Scan for the cell matching the given text and deliver its (x, y) coordinate at center. 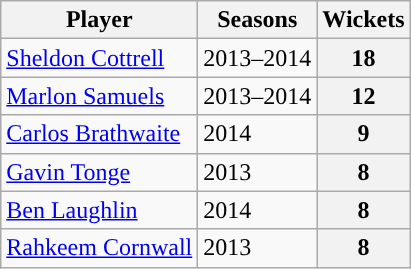
12 (364, 96)
Sheldon Cottrell (100, 58)
Marlon Samuels (100, 96)
Rahkeem Cornwall (100, 248)
18 (364, 58)
9 (364, 134)
Ben Laughlin (100, 210)
Gavin Tonge (100, 172)
Wickets (364, 20)
Carlos Brathwaite (100, 134)
Seasons (258, 20)
Player (100, 20)
